Locate the cell with the specified text and output its [x, y] center coordinate. 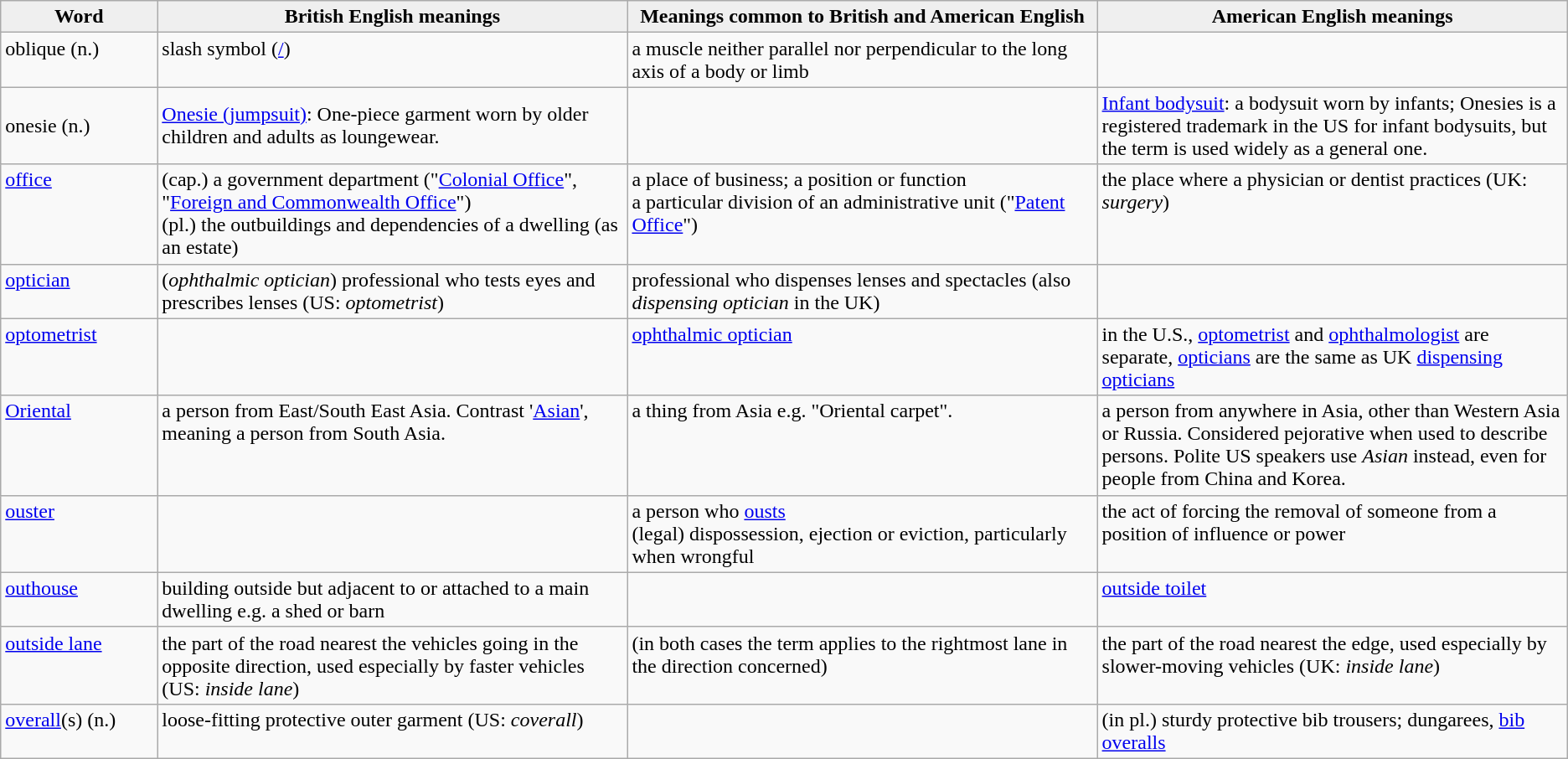
in the U.S., optometrist and ophthalmologist are separate, opticians are the same as UK dispensing opticians [1332, 357]
slash symbol (/) [392, 60]
building outside but adjacent to or attached to a main dwelling e.g. a shed or barn [392, 600]
the part of the road nearest the vehicles going in the opposite direction, used especially by faster vehicles (US: inside lane) [392, 665]
outside lane [79, 665]
the act of forcing the removal of someone from a position of influence or power [1332, 534]
British English meanings [392, 17]
a person from East/South East Asia. Contrast 'Asian', meaning a person from South Asia. [392, 446]
Oriental [79, 446]
a person who ousts(legal) dispossession, ejection or eviction, particularly when wrongful [863, 534]
(in pl.) sturdy protective bib trousers; dungarees, bib overalls [1332, 731]
loose-fitting protective outer garment (US: coverall) [392, 731]
a muscle neither parallel nor perpendicular to the long axis of a body or limb [863, 60]
oblique (n.) [79, 60]
a place of business; a position or functiona particular division of an administrative unit ("Patent Office") [863, 214]
American English meanings [1332, 17]
a thing from Asia e.g. "Oriental carpet". [863, 446]
professional who dispenses lenses and spectacles (also dispensing optician in the UK) [863, 292]
onesie (n.) [79, 126]
(ophthalmic optician) professional who tests eyes and prescribes lenses (US: optometrist) [392, 292]
optometrist [79, 357]
outhouse [79, 600]
office [79, 214]
ouster [79, 534]
Onesie (jumpsuit): One-piece garment worn by older children and adults as loungewear. [392, 126]
Meanings common to British and American English [863, 17]
(in both cases the term applies to the rightmost lane in the direction concerned) [863, 665]
the place where a physician or dentist practices (UK: surgery) [1332, 214]
optician [79, 292]
the part of the road nearest the edge, used especially by slower-moving vehicles (UK: inside lane) [1332, 665]
overall(s) (n.) [79, 731]
outside toilet [1332, 600]
Word [79, 17]
ophthalmic optician [863, 357]
